For the text-containing cell, return its midpoint in [x, y] coordinate format. 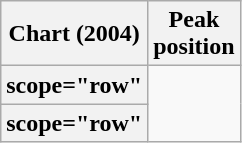
Peakposition [194, 34]
Chart (2004) [74, 34]
